Scan for the cell matching the given text and deliver its [x, y] coordinate at center. 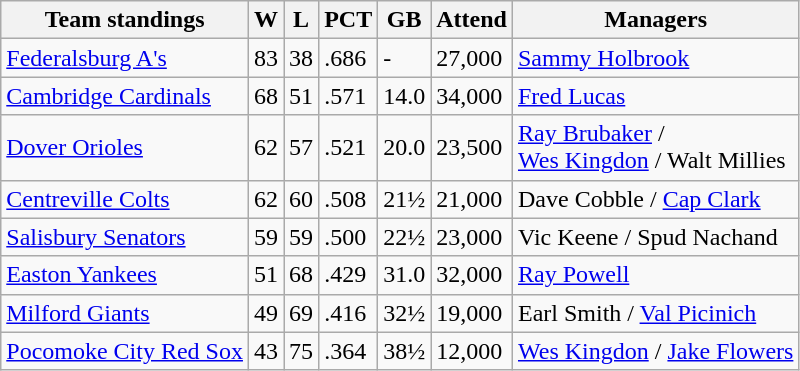
Cambridge Cardinals [125, 96]
22½ [404, 237]
Sammy Holbrook [655, 58]
Easton Yankees [125, 275]
Ray Brubaker /Wes Kingdon / Walt Millies [655, 148]
19,000 [472, 313]
38 [302, 58]
32,000 [472, 275]
Ray Powell [655, 275]
Earl Smith / Val Picinich [655, 313]
Managers [655, 20]
Pocomoke City Red Sox [125, 351]
Milford Giants [125, 313]
PCT [348, 20]
31.0 [404, 275]
.500 [348, 237]
57 [302, 148]
43 [266, 351]
.686 [348, 58]
83 [266, 58]
12,000 [472, 351]
23,500 [472, 148]
- [404, 58]
21½ [404, 199]
W [266, 20]
75 [302, 351]
.571 [348, 96]
Attend [472, 20]
21,000 [472, 199]
14.0 [404, 96]
20.0 [404, 148]
Fred Lucas [655, 96]
Vic Keene / Spud Nachand [655, 237]
.416 [348, 313]
38½ [404, 351]
34,000 [472, 96]
.364 [348, 351]
69 [302, 313]
Salisbury Senators [125, 237]
Centreville Colts [125, 199]
Dover Orioles [125, 148]
49 [266, 313]
GB [404, 20]
32½ [404, 313]
27,000 [472, 58]
L [302, 20]
Wes Kingdon / Jake Flowers [655, 351]
Dave Cobble / Cap Clark [655, 199]
60 [302, 199]
Team standings [125, 20]
.508 [348, 199]
Federalsburg A's [125, 58]
.521 [348, 148]
.429 [348, 275]
23,000 [472, 237]
